Scan for the cell matching the given text and deliver its (X, Y) coordinate at center. 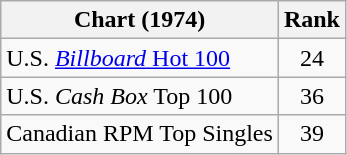
Rank (312, 20)
36 (312, 96)
U.S. Billboard Hot 100 (140, 58)
39 (312, 134)
Canadian RPM Top Singles (140, 134)
Chart (1974) (140, 20)
24 (312, 58)
U.S. Cash Box Top 100 (140, 96)
